Locate the cell with the specified text and output its [X, Y] center coordinate. 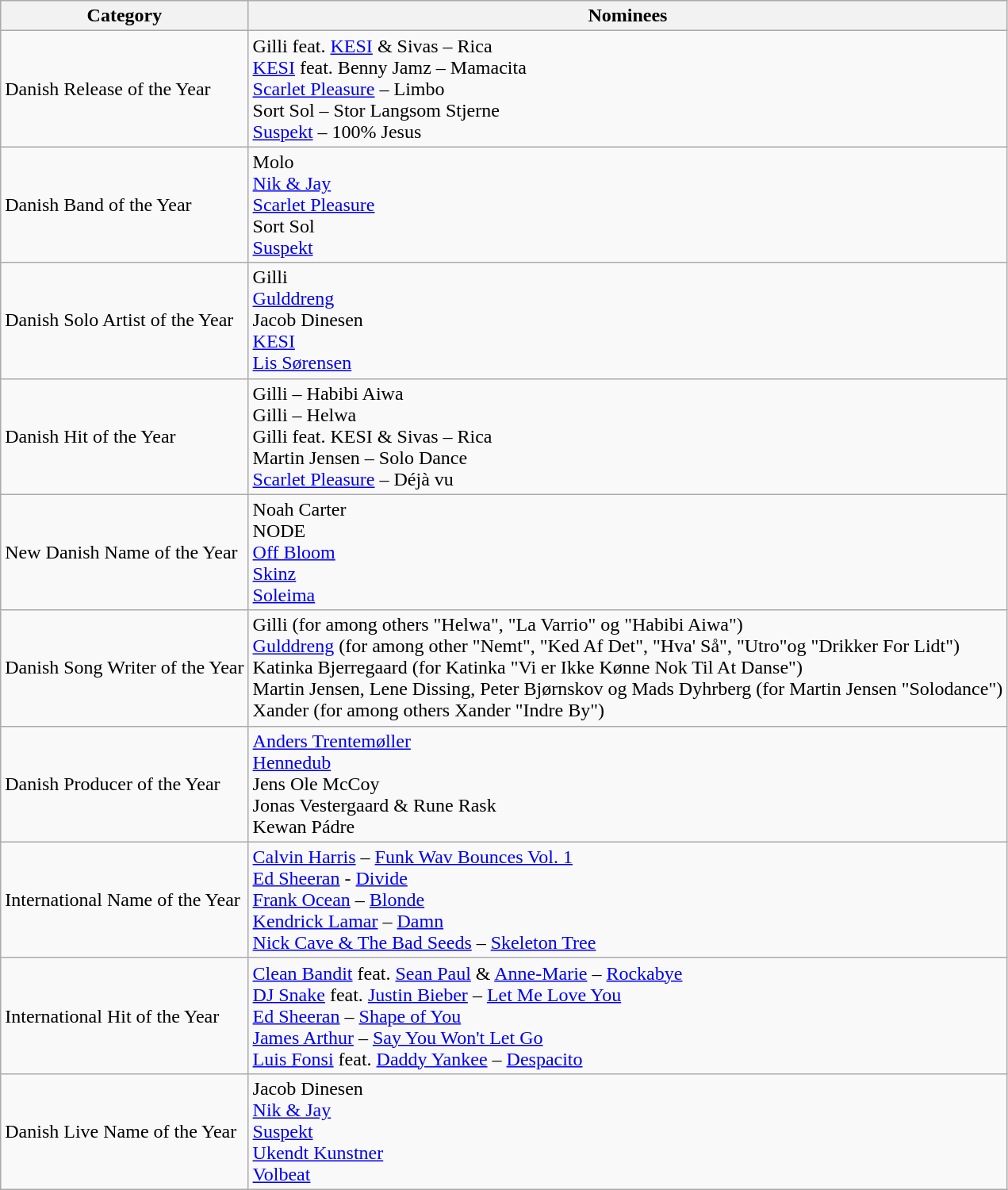
Danish Hit of the Year [125, 436]
Danish Song Writer of the Year [125, 668]
Noah CarterNODEOff BloomSkinzSoleima [628, 552]
Danish Live Name of the Year [125, 1131]
MoloNik & JayScarlet PleasureSort SolSuspekt [628, 205]
Danish Release of the Year [125, 89]
Jacob DinesenNik & JaySuspektUkendt KunstnerVolbeat [628, 1131]
Anders TrentemøllerHennedubJens Ole McCoyJonas Vestergaard & Rune RaskKewan Pádre [628, 784]
International Hit of the Year [125, 1015]
Gilli – Habibi AiwaGilli – HelwaGilli feat. KESI & Sivas – RicaMartin Jensen – Solo DanceScarlet Pleasure – Déjà vu [628, 436]
Danish Band of the Year [125, 205]
Nominees [628, 16]
Category [125, 16]
New Danish Name of the Year [125, 552]
Danish Producer of the Year [125, 784]
Gilli feat. KESI & Sivas – RicaKESI feat. Benny Jamz – MamacitaScarlet Pleasure – LimboSort Sol – Stor Langsom StjerneSuspekt – 100% Jesus [628, 89]
GilliGulddrengJacob DinesenKESILis Sørensen [628, 321]
Calvin Harris – Funk Wav Bounces Vol. 1Ed Sheeran - DivideFrank Ocean – BlondeKendrick Lamar – DamnNick Cave & The Bad Seeds – Skeleton Tree [628, 900]
International Name of the Year [125, 900]
Danish Solo Artist of the Year [125, 321]
